Scan for the cell matching the given text and deliver its (X, Y) coordinate at center. 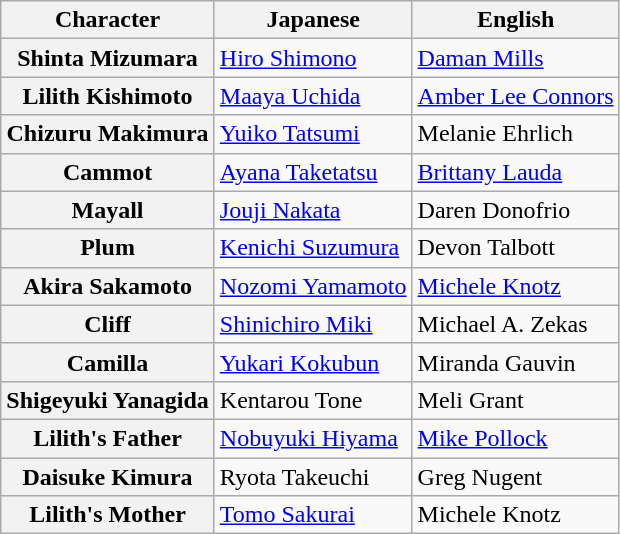
Shigeyuki Yanagida (108, 400)
Mayall (108, 210)
Ryota Takeuchi (313, 477)
Michael A. Zekas (516, 324)
Plum (108, 248)
Yukari Kokubun (313, 362)
Japanese (313, 20)
Lilith's Mother (108, 515)
Lilith Kishimoto (108, 96)
Nobuyuki Hiyama (313, 438)
Nozomi Yamamoto (313, 286)
Jouji Nakata (313, 210)
Greg Nugent (516, 477)
Brittany Lauda (516, 172)
Kenichi Suzumura (313, 248)
Daren Donofrio (516, 210)
Character (108, 20)
Maaya Uchida (313, 96)
Hiro Shimono (313, 58)
Devon Talbott (516, 248)
Chizuru Makimura (108, 134)
Miranda Gauvin (516, 362)
Cammot (108, 172)
Akira Sakamoto (108, 286)
Meli Grant (516, 400)
Lilith's Father (108, 438)
Daisuke Kimura (108, 477)
Shinichiro Miki (313, 324)
Tomo Sakurai (313, 515)
Ayana Taketatsu (313, 172)
Daman Mills (516, 58)
Mike Pollock (516, 438)
English (516, 20)
Kentarou Tone (313, 400)
Yuiko Tatsumi (313, 134)
Camilla (108, 362)
Amber Lee Connors (516, 96)
Melanie Ehrlich (516, 134)
Cliff (108, 324)
Shinta Mizumara (108, 58)
